Capture the cell that displays the provided text and extract its (x, y) central coordinate. 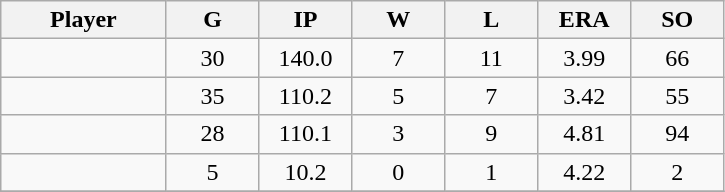
11 (492, 58)
3 (398, 134)
66 (678, 58)
W (398, 20)
L (492, 20)
140.0 (306, 58)
0 (398, 172)
28 (212, 134)
3.99 (584, 58)
1 (492, 172)
10.2 (306, 172)
30 (212, 58)
94 (678, 134)
35 (212, 96)
110.1 (306, 134)
110.2 (306, 96)
4.81 (584, 134)
SO (678, 20)
Player (84, 20)
2 (678, 172)
G (212, 20)
55 (678, 96)
4.22 (584, 172)
IP (306, 20)
ERA (584, 20)
9 (492, 134)
3.42 (584, 96)
